Extract the [x, y] coordinate from the center of the cell holding the provided text.  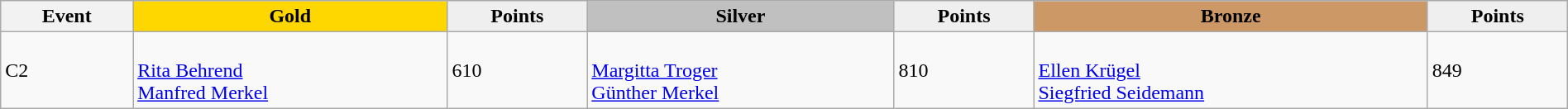
Event [67, 17]
C2 [67, 70]
Silver [741, 17]
810 [964, 70]
Gold [290, 17]
Margitta TrogerGünther Merkel [741, 70]
Rita BehrendManfred Merkel [290, 70]
Bronze [1231, 17]
610 [518, 70]
Ellen KrügelSiegfried Seidemann [1231, 70]
849 [1497, 70]
